Identify which cell holds the provided text, then report its [x, y] central coordinate. 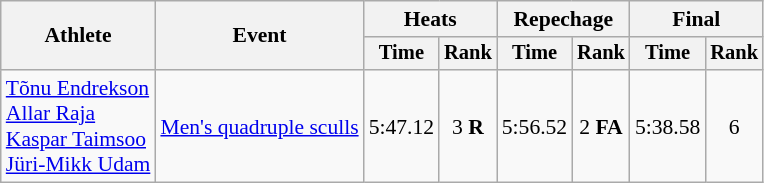
6 [734, 126]
Athlete [78, 36]
5:38.58 [668, 126]
3 R [468, 126]
Tõnu EndreksonAllar RajaKaspar TaimsooJüri-Mikk Udam [78, 126]
2 FA [601, 126]
Event [259, 36]
Men's quadruple sculls [259, 126]
Heats [430, 19]
Repechage [564, 19]
5:47.12 [402, 126]
5:56.52 [534, 126]
Final [696, 19]
